Locate the cell with the specified text and output its [X, Y] center coordinate. 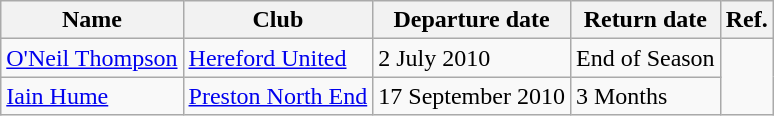
O'Neil Thompson [92, 58]
2 July 2010 [472, 58]
Name [92, 20]
Club [278, 20]
Ref. [746, 20]
Departure date [472, 20]
Hereford United [278, 58]
Preston North End [278, 96]
3 Months [645, 96]
Iain Hume [92, 96]
17 September 2010 [472, 96]
End of Season [645, 58]
Return date [645, 20]
